Search for the cell housing the specified text and yield its (x, y) center coordinate. 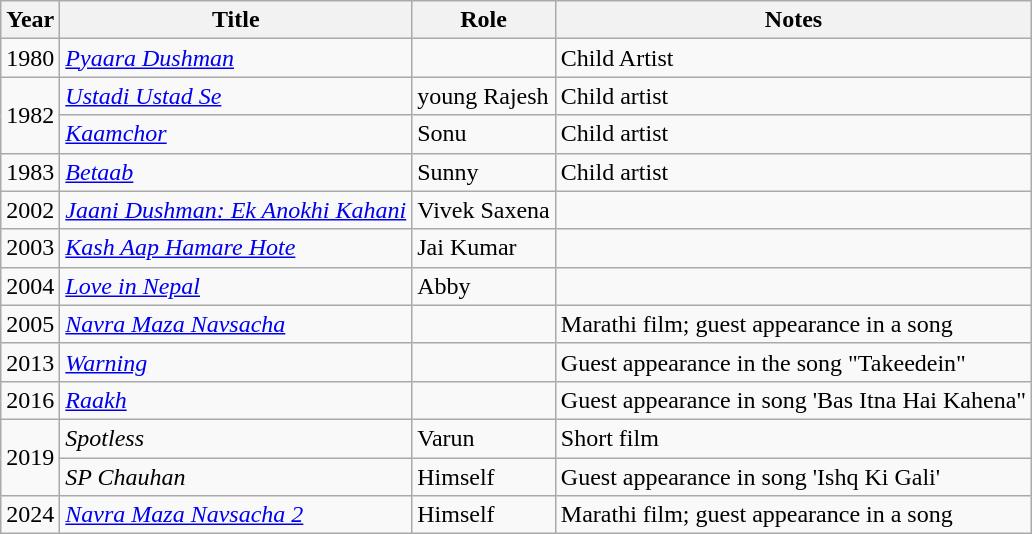
1982 (30, 115)
Title (236, 20)
2019 (30, 457)
2013 (30, 362)
2002 (30, 210)
Kaamchor (236, 134)
Year (30, 20)
2005 (30, 324)
Love in Nepal (236, 286)
Guest appearance in song 'Ishq Ki Gali' (793, 477)
Sonu (484, 134)
Betaab (236, 172)
Guest appearance in song 'Bas Itna Hai Kahena" (793, 400)
Varun (484, 438)
Guest appearance in the song "Takeedein" (793, 362)
Navra Maza Navsacha (236, 324)
Jaani Dushman: Ek Anokhi Kahani (236, 210)
2024 (30, 515)
Notes (793, 20)
Kash Aap Hamare Hote (236, 248)
2004 (30, 286)
Navra Maza Navsacha 2 (236, 515)
young Rajesh (484, 96)
1980 (30, 58)
Sunny (484, 172)
Role (484, 20)
Abby (484, 286)
2003 (30, 248)
Child Artist (793, 58)
Ustadi Ustad Se (236, 96)
SP Chauhan (236, 477)
Raakh (236, 400)
Pyaara Dushman (236, 58)
Short film (793, 438)
Vivek Saxena (484, 210)
2016 (30, 400)
1983 (30, 172)
Spotless (236, 438)
Warning (236, 362)
Jai Kumar (484, 248)
